Output the (X, Y) coordinate of the center of the cell containing the given text.  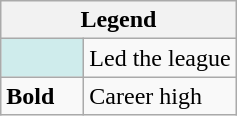
Led the league (160, 58)
Bold (42, 96)
Career high (160, 96)
Legend (118, 20)
